Scan for the cell matching the given text and deliver its [X, Y] coordinate at center. 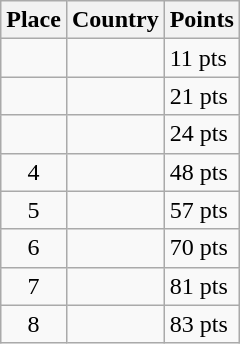
48 pts [202, 172]
81 pts [202, 286]
5 [34, 210]
24 pts [202, 134]
Points [202, 20]
Country [115, 20]
6 [34, 248]
57 pts [202, 210]
21 pts [202, 96]
70 pts [202, 248]
83 pts [202, 324]
11 pts [202, 58]
4 [34, 172]
8 [34, 324]
Place [34, 20]
7 [34, 286]
